Detect which cell encompasses the target text, then output its [X, Y] center coordinate. 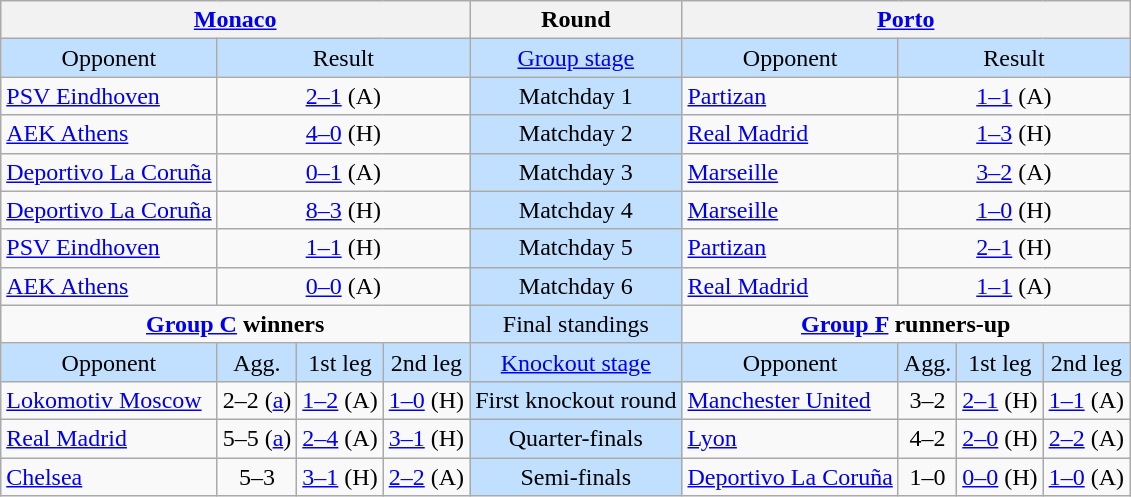
8–3 (H) [343, 210]
1–0 (A) [1086, 477]
0–0 (A) [343, 286]
Matchday 6 [576, 286]
Porto [906, 20]
Final standings [576, 324]
4–2 [927, 438]
5–3 [257, 477]
Manchester United [790, 400]
2–4 (A) [340, 438]
Matchday 1 [576, 96]
Matchday 2 [576, 134]
0–1 (A) [343, 172]
3–2 (A) [1014, 172]
Group stage [576, 58]
1–2 (A) [340, 400]
Quarter-finals [576, 438]
1–3 (H) [1014, 134]
Matchday 5 [576, 248]
2–2 (a) [257, 400]
Lyon [790, 438]
Chelsea [109, 477]
2–0 (H) [1000, 438]
First knockout round [576, 400]
Matchday 4 [576, 210]
0–0 (H) [1000, 477]
4–0 (H) [343, 134]
Round [576, 20]
Knockout stage [576, 362]
1–0 [927, 477]
Monaco [236, 20]
Group C winners [236, 324]
5–5 (a) [257, 438]
Matchday 3 [576, 172]
Semi-finals [576, 477]
1–1 (H) [343, 248]
3–2 [927, 400]
Group F runners-up [906, 324]
Lokomotiv Moscow [109, 400]
2–1 (A) [343, 96]
